Provide the (X, Y) coordinate of the cell's center where the given text is located.  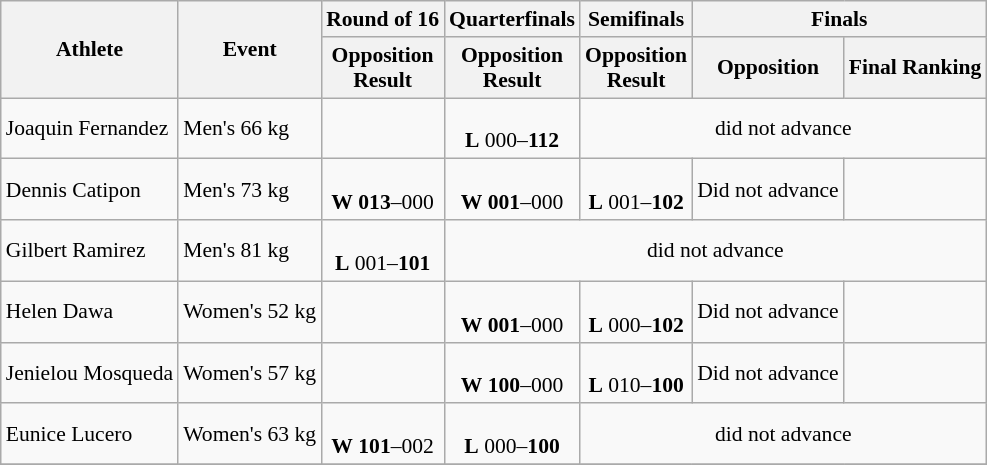
L 000–102 (636, 312)
Opposition (768, 68)
Quarterfinals (512, 19)
Dennis Catipon (90, 190)
L 001–102 (636, 190)
Finals (839, 19)
L 000–112 (512, 128)
Men's 73 kg (250, 190)
Round of 16 (382, 19)
Final Ranking (916, 68)
Men's 81 kg (250, 250)
Women's 57 kg (250, 372)
Women's 63 kg (250, 434)
Event (250, 50)
Athlete (90, 50)
Helen Dawa (90, 312)
Jenielou Mosqueda (90, 372)
Semifinals (636, 19)
Joaquin Fernandez (90, 128)
L 001–101 (382, 250)
Gilbert Ramirez (90, 250)
W 100–000 (512, 372)
L 010–100 (636, 372)
W 101–002 (382, 434)
Women's 52 kg (250, 312)
Men's 66 kg (250, 128)
Eunice Lucero (90, 434)
W 013–000 (382, 190)
L 000–100 (512, 434)
